Identify which cell holds the provided text, then report its [X, Y] central coordinate. 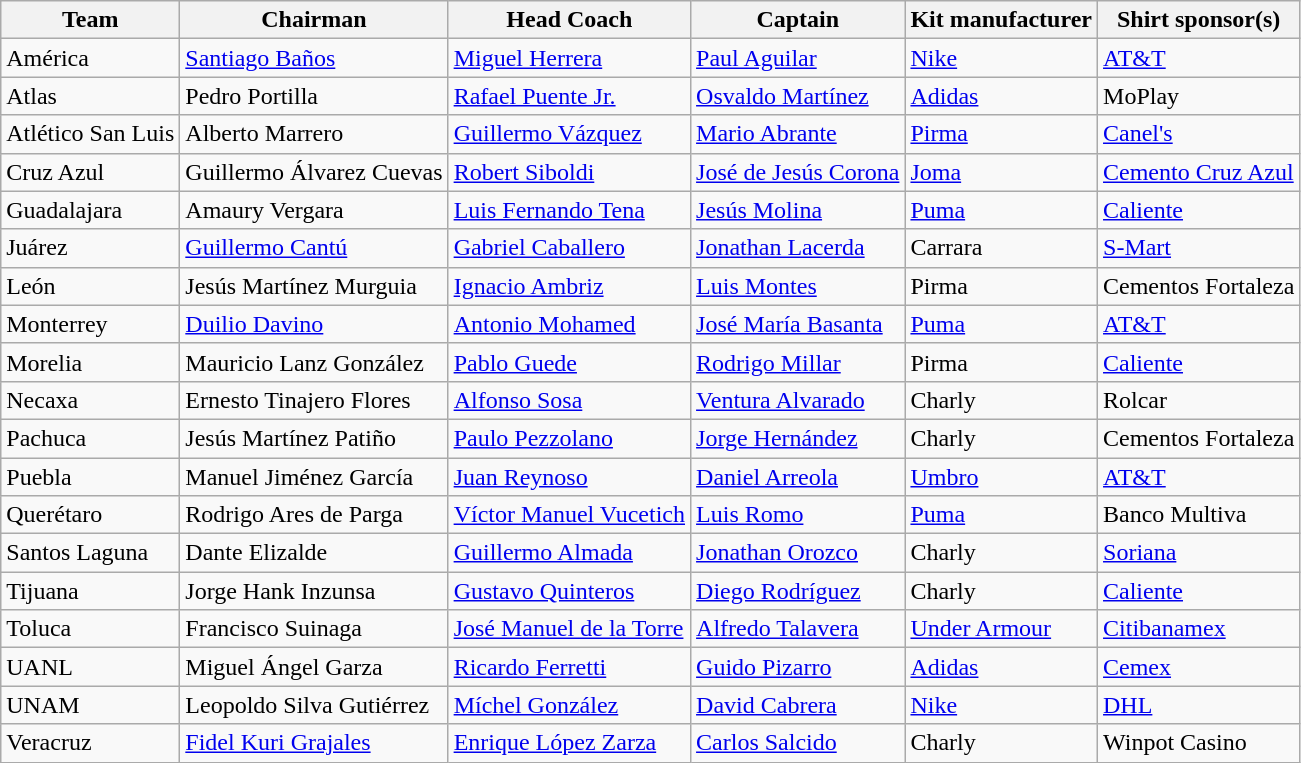
Víctor Manuel Vucetich [569, 515]
Juan Reynoso [569, 477]
Guillermo Almada [569, 553]
Guillermo Cantú [314, 248]
Team [90, 20]
Amaury Vergara [314, 210]
Guadalajara [90, 210]
Guido Pizarro [798, 667]
Ricardo Ferretti [569, 667]
Antonio Mohamed [569, 324]
Osvaldo Martínez [798, 96]
Kit manufacturer [1002, 20]
Querétaro [90, 515]
Miguel Ángel Garza [314, 667]
Monterrey [90, 324]
Ventura Alvarado [798, 400]
Luis Fernando Tena [569, 210]
Gabriel Caballero [569, 248]
Citibanamex [1199, 629]
Paul Aguilar [798, 58]
Carrara [1002, 248]
Toluca [90, 629]
Rodrigo Millar [798, 362]
América [90, 58]
Fidel Kuri Grajales [314, 743]
Alberto Marrero [314, 134]
Ernesto Tinajero Flores [314, 400]
Cemex [1199, 667]
David Cabrera [798, 705]
Juárez [90, 248]
Luis Romo [798, 515]
Jorge Hernández [798, 438]
Atlas [90, 96]
Cemento Cruz Azul [1199, 172]
Morelia [90, 362]
Soriana [1199, 553]
Puebla [90, 477]
Under Armour [1002, 629]
Guillermo Vázquez [569, 134]
Mario Abrante [798, 134]
Atlético San Luis [90, 134]
José Manuel de la Torre [569, 629]
Jonathan Orozco [798, 553]
Umbro [1002, 477]
Head Coach [569, 20]
Duilio Davino [314, 324]
UNAM [90, 705]
Santos Laguna [90, 553]
Veracruz [90, 743]
Cruz Azul [90, 172]
UANL [90, 667]
Mauricio Lanz González [314, 362]
DHL [1199, 705]
Jesús Martínez Patiño [314, 438]
Paulo Pezzolano [569, 438]
Daniel Arreola [798, 477]
Tijuana [90, 591]
Joma [1002, 172]
Manuel Jiménez García [314, 477]
Pedro Portilla [314, 96]
Chairman [314, 20]
Banco Multiva [1199, 515]
José María Basanta [798, 324]
Robert Siboldi [569, 172]
Pachuca [90, 438]
Captain [798, 20]
Francisco Suinaga [314, 629]
Ignacio Ambriz [569, 286]
Necaxa [90, 400]
Santiago Baños [314, 58]
Jonathan Lacerda [798, 248]
Alfonso Sosa [569, 400]
José de Jesús Corona [798, 172]
Guillermo Álvarez Cuevas [314, 172]
Pablo Guede [569, 362]
Miguel Herrera [569, 58]
Míchel González [569, 705]
Carlos Salcido [798, 743]
Canel's [1199, 134]
Rolcar [1199, 400]
Shirt sponsor(s) [1199, 20]
Winpot Casino [1199, 743]
Jorge Hank Inzunsa [314, 591]
Alfredo Talavera [798, 629]
León [90, 286]
Enrique López Zarza [569, 743]
Luis Montes [798, 286]
Leopoldo Silva Gutiérrez [314, 705]
Diego Rodríguez [798, 591]
Dante Elizalde [314, 553]
Jesús Molina [798, 210]
S-Mart [1199, 248]
Gustavo Quinteros [569, 591]
Rafael Puente Jr. [569, 96]
Rodrigo Ares de Parga [314, 515]
MoPlay [1199, 96]
Jesús Martínez Murguia [314, 286]
